Determine the [x, y] coordinate at the center of the cell enclosing the given text.  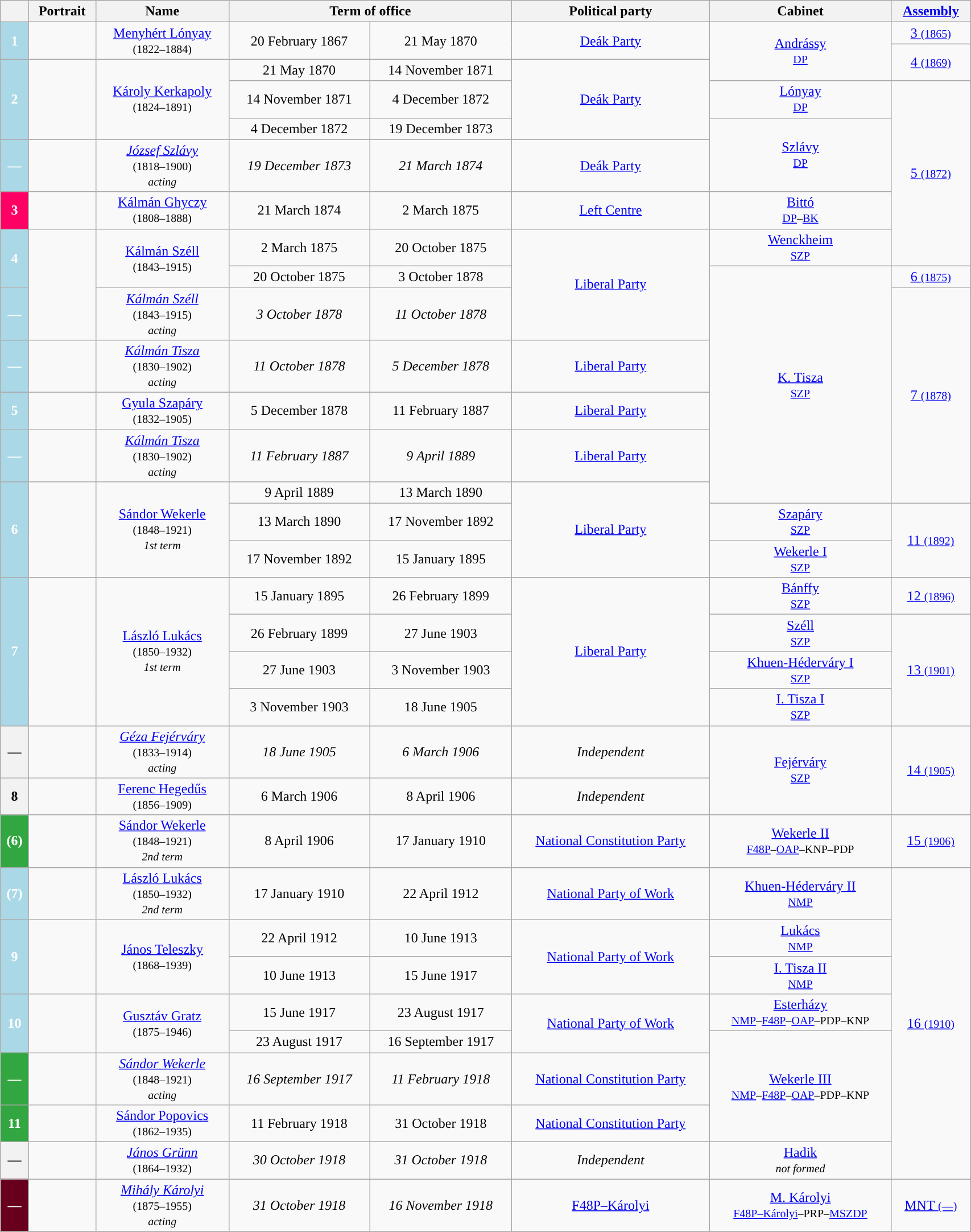
8 [15, 797]
16 November 1918 [441, 1205]
SzlávyDP [800, 155]
János Teleszky(1868–1939) [162, 957]
Gyula Szapáry(1832–1905) [162, 411]
Assembly [931, 11]
Wekerle ISZP [800, 559]
M. KárolyiF48P–Károlyi–PRP–MSZDP [800, 1205]
4 (1869) [931, 63]
László Lukács(1850–1932)1st term [162, 652]
Sándor Wekerle(1848–1921)acting [162, 1079]
Khuen-Héderváry ISZP [800, 670]
BittóDP–BK [800, 211]
Political party [611, 11]
László Lukács(1850–1932)2nd term [162, 893]
AndrássyDP [800, 51]
30 October 1918 [299, 1161]
Name [162, 11]
Mihály Károlyi(1875–1955)acting [162, 1205]
13 (1901) [931, 670]
K. TiszaSZP [800, 385]
1 [15, 41]
Sándor Popovics(1862–1935) [162, 1123]
3 (1865) [931, 33]
Khuen-Héderváry IINMP [800, 893]
FejérvárySZP [800, 770]
Sándor Wekerle(1848–1921)1st term [162, 530]
I. Tisza IINMP [800, 975]
F48P–Károlyi [611, 1205]
LónyayDP [800, 99]
Kálmán Ghyczy(1808–1888) [162, 211]
Wekerle IIINMP–F48P–OAP–PDP–KNP [800, 1086]
Géza Fejérváry(1833–1914)acting [162, 752]
BánffySZP [800, 596]
20 February 1867 [299, 41]
11 [15, 1123]
József Szlávy(1818–1900)acting [162, 166]
Menyhért Lónyay(1822–1884) [162, 41]
6 (1875) [931, 277]
LukácsNMP [800, 938]
5 (1872) [931, 173]
Cabinet [800, 11]
Kálmán Széll(1843–1915)acting [162, 314]
SzéllSZP [800, 633]
2 [15, 99]
(7) [15, 893]
Term of office [370, 11]
EsterházyNMP–F48P–OAP–PDP–KNP [800, 1012]
7 (1878) [931, 395]
Portrait [62, 11]
Ferenc Hegedűs(1856–1909) [162, 797]
SzapárySZP [800, 522]
16 (1910) [931, 1023]
Sándor Wekerle(1848–1921)2nd term [162, 841]
Wekerle IIF48P–OAP–KNP–PDP [800, 841]
WenckheimSZP [800, 247]
János Grünn(1864–1932) [162, 1161]
12 (1896) [931, 596]
9 [15, 957]
Kálmán Széll(1843–1915) [162, 258]
4 [15, 258]
MNT (—) [931, 1205]
6 [15, 530]
11 (1892) [931, 541]
Hadiknot formed [800, 1161]
Gusztáv Gratz(1875–1946) [162, 1023]
Károly Kerkapoly(1824–1891) [162, 99]
7 [15, 652]
10 [15, 1023]
3 [15, 211]
I. Tisza ISZP [800, 707]
14 (1905) [931, 770]
Left Centre [611, 211]
5 [15, 411]
15 (1906) [931, 841]
(6) [15, 841]
